Identify which cell holds the provided text, then report its [x, y] central coordinate. 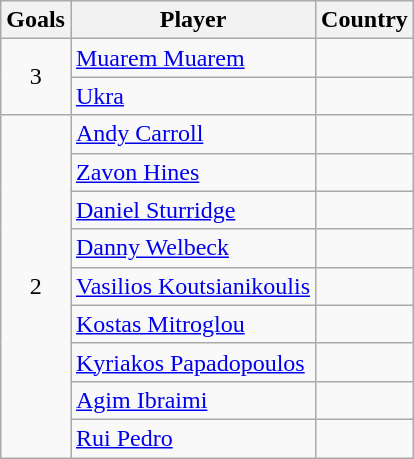
Agim Ibraimi [192, 400]
Vasilios Koutsianikoulis [192, 286]
Player [192, 20]
Andy Carroll [192, 134]
Daniel Sturridge [192, 210]
Zavon Hines [192, 172]
Danny Welbeck [192, 248]
2 [36, 286]
Kyriakos Papadopoulos [192, 362]
Kostas Mitroglou [192, 324]
Country [365, 20]
Muarem Muarem [192, 58]
3 [36, 77]
Rui Pedro [192, 438]
Ukra [192, 96]
Goals [36, 20]
